Capture the cell that displays the provided text and extract its [x, y] central coordinate. 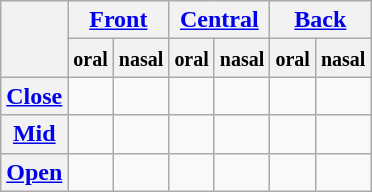
Front [118, 20]
Back [320, 20]
Open [34, 172]
Mid [34, 134]
Central [220, 20]
Close [34, 96]
